Capture the cell that displays the provided text and extract its (x, y) central coordinate. 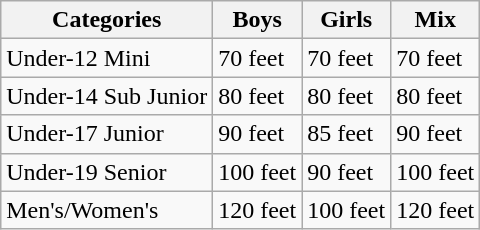
Men's/Women's (107, 210)
Under-19 Senior (107, 172)
Girls (346, 20)
Boys (258, 20)
Under-14 Sub Junior (107, 96)
Under-17 Junior (107, 134)
Under-12 Mini (107, 58)
85 feet (346, 134)
Mix (436, 20)
Categories (107, 20)
